Find where the given text appears and provide that cell's center as (X, Y) coordinate. 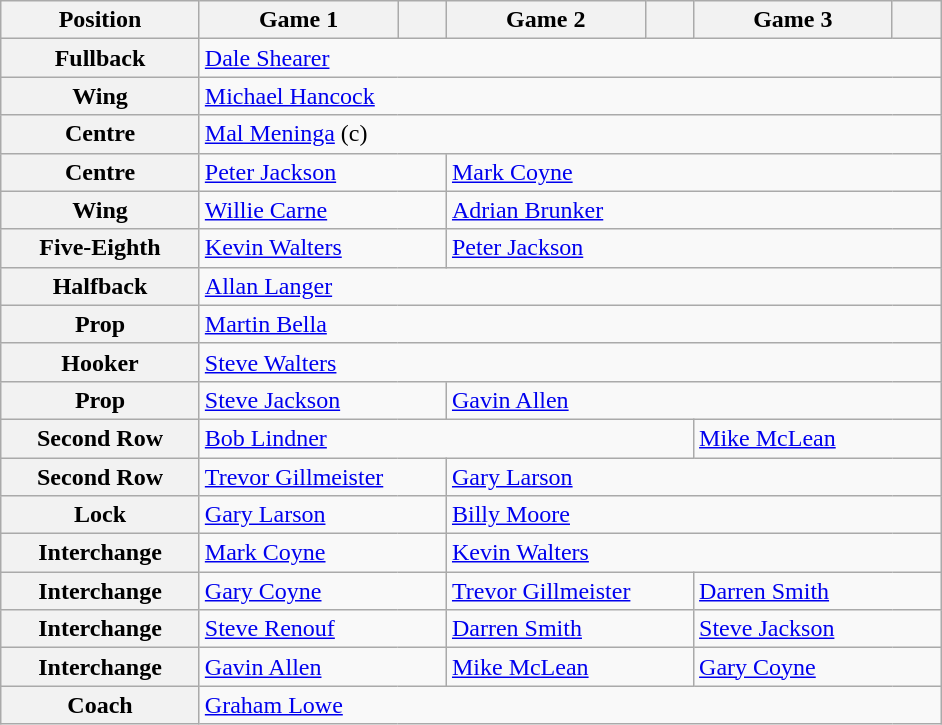
Bob Lindner (446, 438)
Graham Lowe (570, 705)
Game 1 (298, 20)
Game 2 (546, 20)
Game 3 (794, 20)
Halfback (100, 286)
Billy Moore (693, 515)
Five-Eighth (100, 248)
Allan Langer (570, 286)
Coach (100, 705)
Adrian Brunker (693, 210)
Mal Meninga (c) (570, 134)
Willie Carne (322, 210)
Lock (100, 515)
Martin Bella (570, 324)
Michael Hancock (570, 96)
Hooker (100, 362)
Fullback (100, 58)
Position (100, 20)
Steve Walters (570, 362)
Dale Shearer (570, 58)
Steve Renouf (322, 629)
